Detect which cell encompasses the target text, then output its (X, Y) center coordinate. 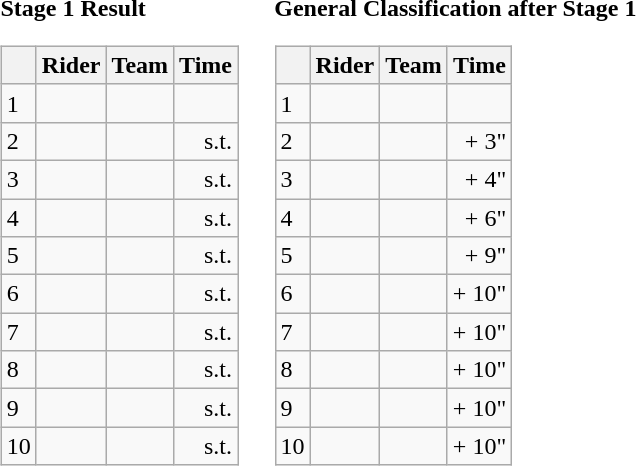
+ 9" (479, 256)
+ 3" (479, 141)
+ 6" (479, 217)
+ 4" (479, 179)
